Return the [x, y] coordinate for the center point of the cell that contains the specified text.  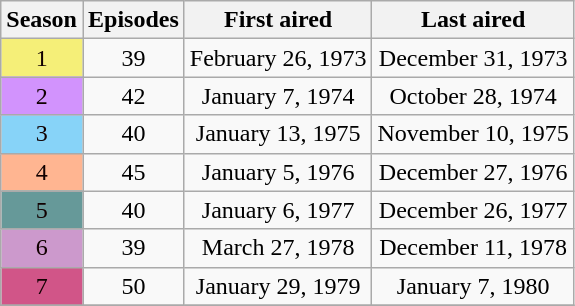
October 28, 1974 [473, 96]
1 [42, 58]
7 [42, 286]
January 29, 1979 [278, 286]
January 5, 1976 [278, 172]
5 [42, 210]
December 27, 1976 [473, 172]
November 10, 1975 [473, 134]
December 11, 1978 [473, 248]
3 [42, 134]
March 27, 1978 [278, 248]
Episodes [133, 20]
January 7, 1980 [473, 286]
Season [42, 20]
50 [133, 286]
January 7, 1974 [278, 96]
January 13, 1975 [278, 134]
December 31, 1973 [473, 58]
4 [42, 172]
42 [133, 96]
6 [42, 248]
2 [42, 96]
December 26, 1977 [473, 210]
45 [133, 172]
Last aired [473, 20]
February 26, 1973 [278, 58]
First aired [278, 20]
January 6, 1977 [278, 210]
